From the cell containing the given text, extract its center point as (X, Y) coordinate. 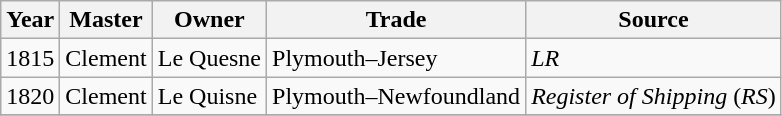
Le Quesne (209, 58)
Le Quisne (209, 96)
Source (654, 20)
1820 (30, 96)
LR (654, 58)
Trade (396, 20)
Master (106, 20)
Year (30, 20)
Plymouth–Newfoundland (396, 96)
Owner (209, 20)
1815 (30, 58)
Plymouth–Jersey (396, 58)
Register of Shipping (RS) (654, 96)
